Capture the cell that displays the provided text and extract its (x, y) central coordinate. 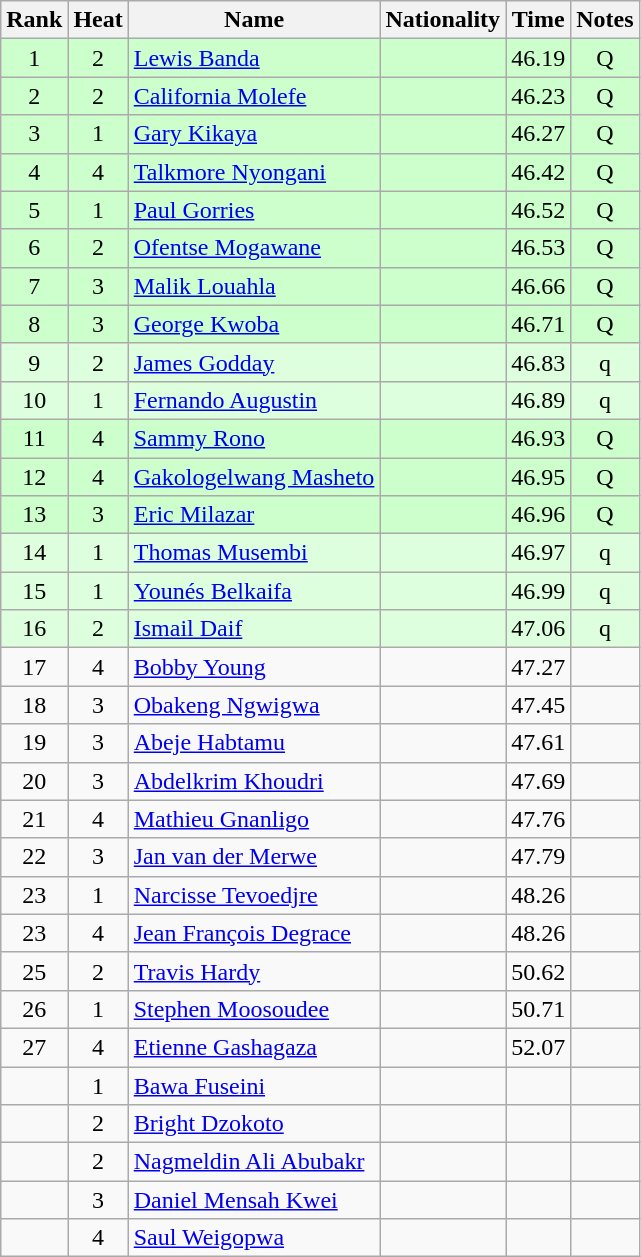
Paul Gorries (254, 210)
19 (34, 743)
Bawa Fuseini (254, 1085)
California Molefe (254, 96)
Abdelkrim Khoudri (254, 781)
Mathieu Gnanligo (254, 819)
Notes (605, 20)
46.66 (538, 286)
Abeje Habtamu (254, 743)
Fernando Augustin (254, 400)
50.71 (538, 1009)
47.76 (538, 819)
47.61 (538, 743)
46.96 (538, 515)
Bright Dzokoto (254, 1124)
Name (254, 20)
18 (34, 705)
47.06 (538, 629)
46.83 (538, 362)
46.93 (538, 438)
47.45 (538, 705)
6 (34, 248)
21 (34, 819)
47.79 (538, 857)
5 (34, 210)
11 (34, 438)
46.42 (538, 172)
27 (34, 1047)
12 (34, 477)
Thomas Musembi (254, 553)
Gary Kikaya (254, 134)
Lewis Banda (254, 58)
46.19 (538, 58)
9 (34, 362)
7 (34, 286)
10 (34, 400)
50.62 (538, 971)
17 (34, 667)
46.53 (538, 248)
Etienne Gashagaza (254, 1047)
Heat (98, 20)
Jan van der Merwe (254, 857)
Travis Hardy (254, 971)
Narcisse Tevoedjre (254, 895)
15 (34, 591)
Nationality (443, 20)
46.99 (538, 591)
47.69 (538, 781)
Nagmeldin Ali Abubakr (254, 1162)
46.52 (538, 210)
Sammy Rono (254, 438)
25 (34, 971)
Malik Louahla (254, 286)
14 (34, 553)
13 (34, 515)
Ofentse Mogawane (254, 248)
Ismail Daif (254, 629)
George Kwoba (254, 324)
46.97 (538, 553)
Gakologelwang Masheto (254, 477)
Saul Weigopwa (254, 1238)
46.71 (538, 324)
Obakeng Ngwigwa (254, 705)
16 (34, 629)
46.23 (538, 96)
Eric Milazar (254, 515)
47.27 (538, 667)
Bobby Young (254, 667)
26 (34, 1009)
Talkmore Nyongani (254, 172)
46.95 (538, 477)
52.07 (538, 1047)
Jean François Degrace (254, 933)
Daniel Mensah Kwei (254, 1200)
8 (34, 324)
46.89 (538, 400)
22 (34, 857)
Stephen Moosoudee (254, 1009)
Younés Belkaifa (254, 591)
Rank (34, 20)
Time (538, 20)
James Godday (254, 362)
46.27 (538, 134)
20 (34, 781)
